Return [X, Y] of the center of cell containing provided text 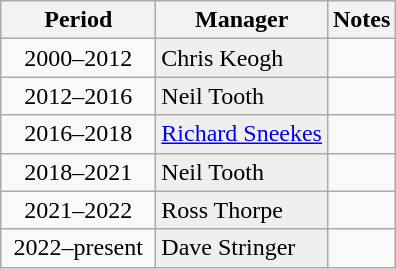
2000–2012 [78, 58]
2018–2021 [78, 172]
2022–present [78, 248]
Chris Keogh [242, 58]
Dave Stringer [242, 248]
2012–2016 [78, 96]
Ross Thorpe [242, 210]
Manager [242, 20]
Richard Sneekes [242, 134]
Period [78, 20]
2016–2018 [78, 134]
2021–2022 [78, 210]
Notes [361, 20]
